Capture the cell that displays the provided text and extract its [X, Y] central coordinate. 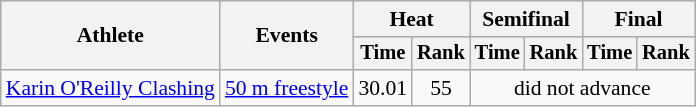
did not advance [582, 88]
55 [441, 88]
Final [638, 19]
Athlete [110, 36]
50 m freestyle [287, 88]
Karin O'Reilly Clashing [110, 88]
Heat [411, 19]
Events [287, 36]
30.01 [382, 88]
Semifinal [526, 19]
